Find where the given text appears and provide that cell's center as (X, Y) coordinate. 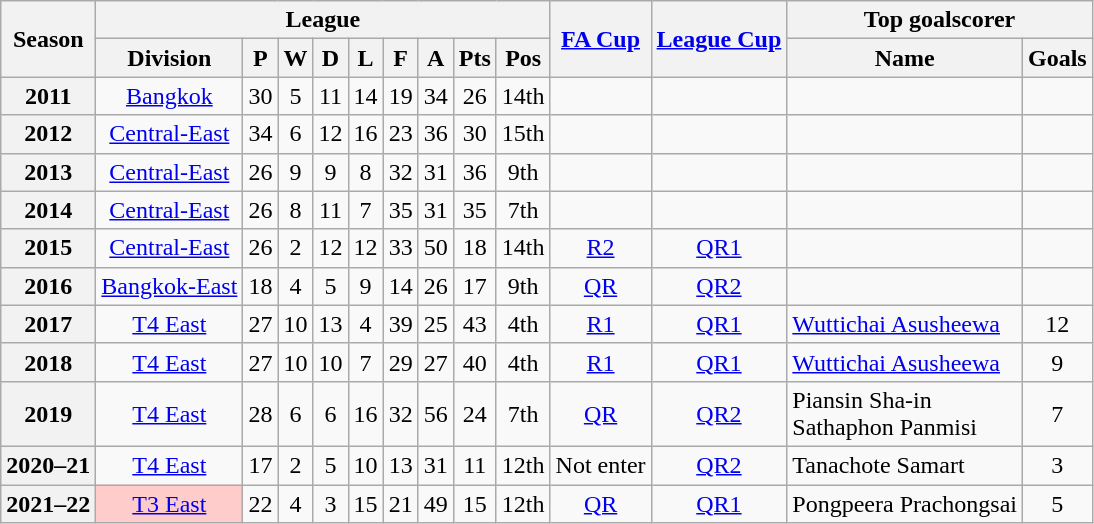
Tanachote Samart (905, 465)
2020–21 (48, 465)
40 (474, 362)
Division (170, 58)
Not enter (600, 465)
50 (436, 248)
Pts (474, 58)
2021–22 (48, 503)
2011 (48, 96)
FA Cup (600, 39)
Goals (1057, 58)
2017 (48, 324)
Top goalscorer (940, 20)
Bangkok (170, 96)
28 (260, 414)
R2 (600, 248)
F (400, 58)
P (260, 58)
2016 (48, 286)
23 (400, 134)
19 (400, 96)
25 (436, 324)
Bangkok-East (170, 286)
21 (400, 503)
Pongpeera Prachongsai (905, 503)
29 (400, 362)
Piansin Sha-in Sathaphon Panmisi (905, 414)
22 (260, 503)
33 (400, 248)
39 (400, 324)
56 (436, 414)
A (436, 58)
League Cup (719, 39)
Season (48, 39)
2015 (48, 248)
24 (474, 414)
2019 (48, 414)
L (366, 58)
43 (474, 324)
2014 (48, 210)
2018 (48, 362)
D (330, 58)
Pos (523, 58)
T3 East (170, 503)
2013 (48, 172)
League (323, 20)
15th (523, 134)
W (296, 58)
Name (905, 58)
2012 (48, 134)
49 (436, 503)
